Return [X, Y] of the center of cell containing provided text 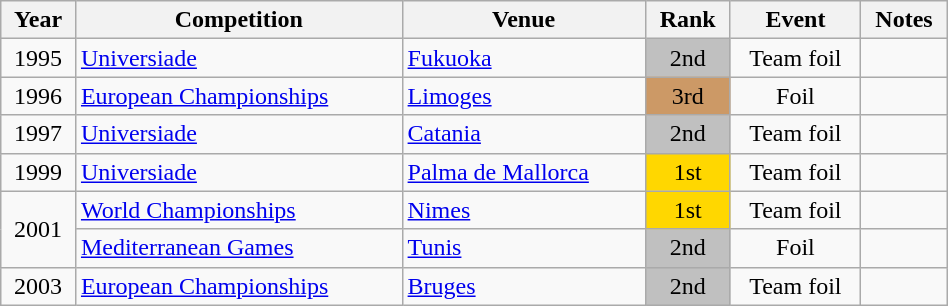
1997 [38, 134]
Fukuoka [524, 58]
Rank [688, 20]
Nimes [524, 210]
1996 [38, 96]
Notes [904, 20]
1995 [38, 58]
Venue [524, 20]
Tunis [524, 248]
Limoges [524, 96]
Year [38, 20]
Bruges [524, 286]
2003 [38, 286]
1999 [38, 172]
Competition [238, 20]
Event [796, 20]
World Championships [238, 210]
3rd [688, 96]
2001 [38, 229]
Mediterranean Games [238, 248]
Palma de Mallorca [524, 172]
Catania [524, 134]
